Pinpoint the cell where the given text exists, returning its [x, y] midpoint coordinate. 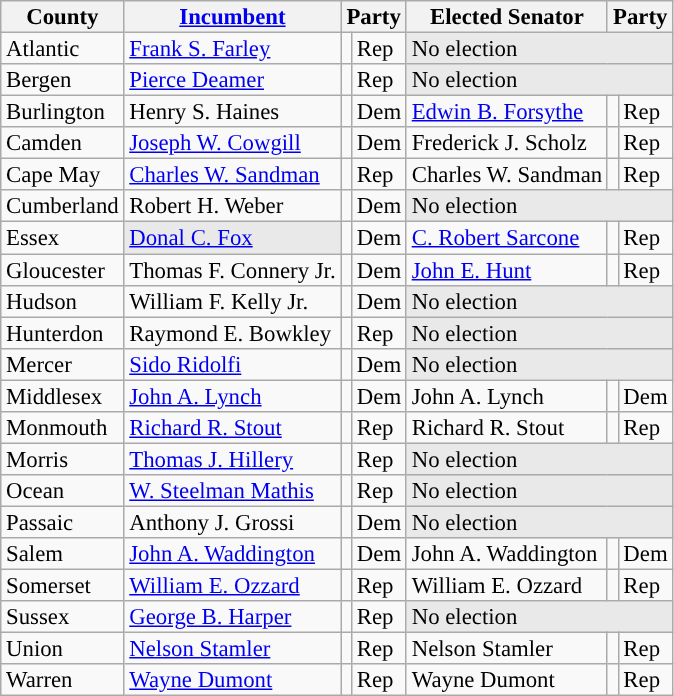
Anthony J. Grossi [232, 522]
Thomas J. Hillery [232, 459]
Warren [62, 680]
John E. Hunt [506, 270]
Frank S. Farley [232, 49]
Gloucester [62, 270]
Henry S. Haines [232, 112]
Incumbent [232, 17]
Bergen [62, 80]
Joseph W. Cowgill [232, 143]
Robert H. Weber [232, 206]
C. Robert Sarcone [506, 238]
George B. Harper [232, 617]
Sido Ridolfi [232, 364]
Cape May [62, 175]
Elected Senator [506, 17]
Atlantic [62, 49]
Essex [62, 238]
Cumberland [62, 206]
Donal C. Fox [232, 238]
County [62, 17]
Morris [62, 459]
Hudson [62, 301]
W. Steelman Mathis [232, 491]
Somerset [62, 586]
Raymond E. Bowkley [232, 333]
William F. Kelly Jr. [232, 301]
Hunterdon [62, 333]
Ocean [62, 491]
Mercer [62, 364]
Thomas F. Connery Jr. [232, 270]
Edwin B. Forsythe [506, 112]
Monmouth [62, 428]
Passaic [62, 522]
Frederick J. Scholz [506, 143]
Salem [62, 554]
Union [62, 649]
Burlington [62, 112]
Sussex [62, 617]
Middlesex [62, 396]
Pierce Deamer [232, 80]
Camden [62, 143]
